Provide the (X, Y) coordinate of the cell's center where the given text is located.  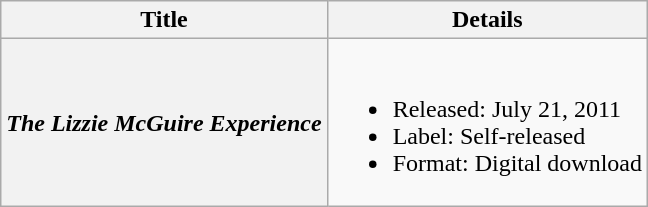
The Lizzie McGuire Experience (164, 122)
Title (164, 20)
Released: July 21, 2011Label: Self-releasedFormat: Digital download (487, 122)
Details (487, 20)
